Return the [X, Y] coordinate for the center point of the cell that contains the specified text.  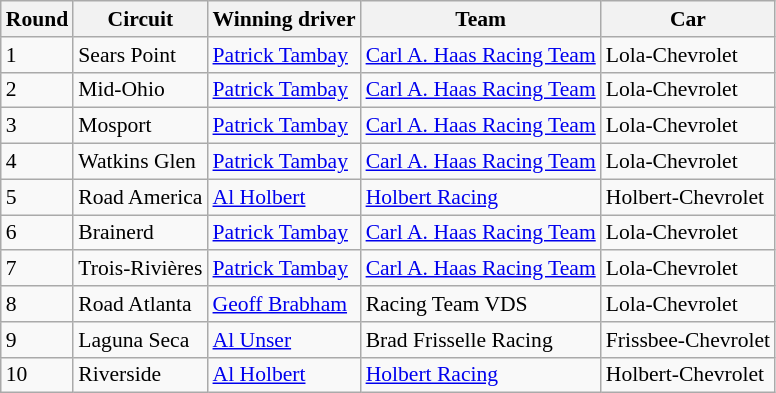
Road America [140, 197]
Mosport [140, 126]
Laguna Seca [140, 340]
Winning driver [284, 19]
2 [38, 90]
Brainerd [140, 233]
Watkins Glen [140, 162]
Round [38, 19]
Frissbee-Chevrolet [688, 340]
Road Atlanta [140, 304]
Brad Frisselle Racing [481, 340]
Mid-Ohio [140, 90]
Trois-Rivières [140, 269]
Racing Team VDS [481, 304]
Sears Point [140, 55]
Team [481, 19]
6 [38, 233]
10 [38, 375]
Car [688, 19]
7 [38, 269]
9 [38, 340]
Geoff Brabham [284, 304]
5 [38, 197]
8 [38, 304]
1 [38, 55]
Circuit [140, 19]
Al Unser [284, 340]
4 [38, 162]
Riverside [140, 375]
3 [38, 126]
